Pinpoint the cell where the given text exists, returning its (x, y) midpoint coordinate. 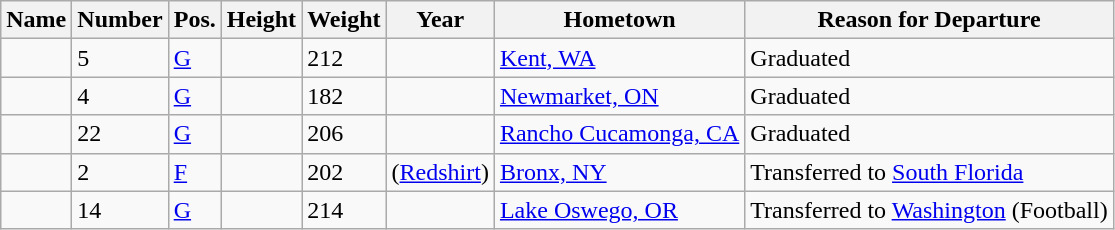
Newmarket, ON (619, 96)
212 (344, 58)
Height (261, 20)
Number (120, 20)
Reason for Departure (929, 20)
214 (344, 210)
Pos. (194, 20)
Hometown (619, 20)
F (194, 172)
14 (120, 210)
4 (120, 96)
Transferred to Washington (Football) (929, 210)
Bronx, NY (619, 172)
22 (120, 134)
2 (120, 172)
Year (440, 20)
Weight (344, 20)
182 (344, 96)
5 (120, 58)
Transferred to South Florida (929, 172)
Lake Oswego, OR (619, 210)
Rancho Cucamonga, CA (619, 134)
202 (344, 172)
(Redshirt) (440, 172)
206 (344, 134)
Kent, WA (619, 58)
Name (36, 20)
